Pinpoint the cell where the given text exists, returning its [x, y] midpoint coordinate. 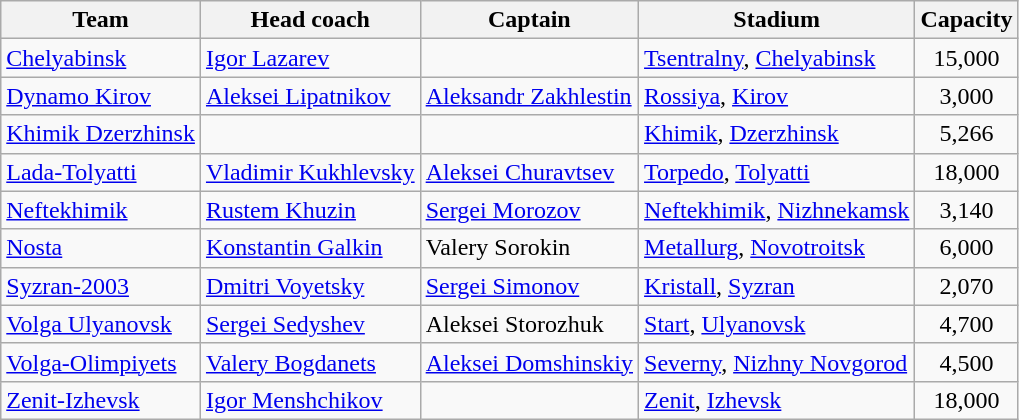
Zenit-Izhevsk [101, 400]
Dynamo Kirov [101, 96]
4,500 [966, 362]
Valery Bogdanets [310, 362]
2,070 [966, 286]
Konstantin Galkin [310, 248]
Sergei Simonov [529, 286]
4,700 [966, 324]
5,266 [966, 134]
Captain [529, 20]
Aleksei Domshinskiy [529, 362]
Rustem Khuzin [310, 210]
Aleksei Storozhuk [529, 324]
15,000 [966, 58]
Torpedo, Tolyatti [777, 172]
Igor Lazarev [310, 58]
Syzran-2003 [101, 286]
Metallurg, Novotroitsk [777, 248]
Stadium [777, 20]
Tsentralny, Chelyabinsk [777, 58]
Head coach [310, 20]
Severny, Nizhny Novgorod [777, 362]
Kristall, Syzran [777, 286]
Vladimir Kukhlevsky [310, 172]
Igor Menshchikov [310, 400]
Nosta [101, 248]
Capacity [966, 20]
Dmitri Voyetsky [310, 286]
Rossiya, Kirov [777, 96]
Valery Sorokin [529, 248]
Neftekhimik [101, 210]
Volga-Olimpiyets [101, 362]
3,140 [966, 210]
Team [101, 20]
Aleksei Churavtsev [529, 172]
Zenit, Izhevsk [777, 400]
Start, Ulyanovsk [777, 324]
Aleksei Lipatnikov [310, 96]
Lada-Tolyatti [101, 172]
Aleksandr Zakhlestin [529, 96]
Khimik, Dzerzhinsk [777, 134]
Chelyabinsk [101, 58]
Khimik Dzerzhinsk [101, 134]
Sergei Sedyshev [310, 324]
Volga Ulyanovsk [101, 324]
6,000 [966, 248]
Neftekhimik, Nizhnekamsk [777, 210]
3,000 [966, 96]
Sergei Morozov [529, 210]
